Detect which cell encompasses the target text, then output its [X, Y] center coordinate. 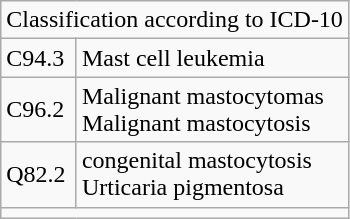
Malignant mastocytomasMalignant mastocytosis [212, 110]
C94.3 [39, 58]
congenital mastocytosisUrticaria pigmentosa [212, 174]
Classification according to ICD-10 [175, 20]
C96.2 [39, 110]
Mast cell leukemia [212, 58]
Q82.2 [39, 174]
